Provide the [X, Y] coordinate of the cell's center where the given text is located.  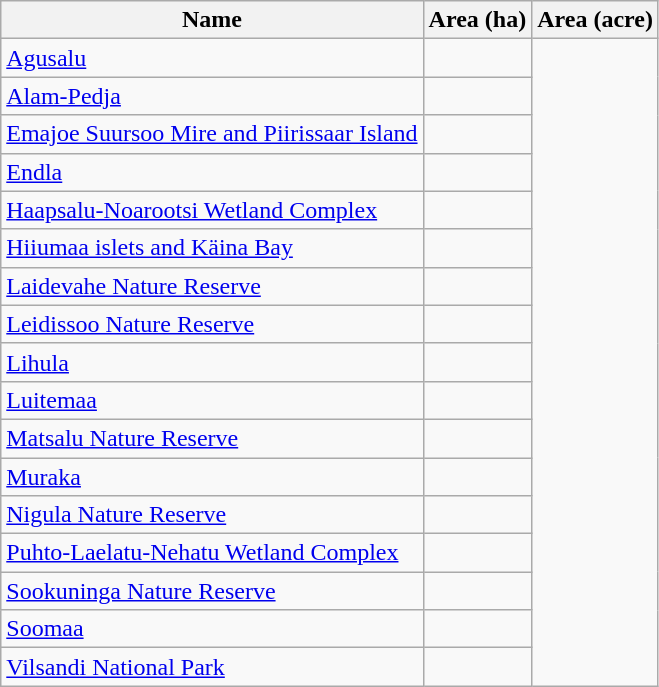
Lihula [212, 362]
Endla [212, 172]
Area (ha) [478, 20]
Sookuninga Nature Reserve [212, 591]
Emajoe Suursoo Mire and Piirissaar Island [212, 134]
Nigula Nature Reserve [212, 515]
Area (acre) [596, 20]
Muraka [212, 477]
Haapsalu-Noarootsi Wetland Complex [212, 210]
Matsalu Nature Reserve [212, 438]
Agusalu [212, 58]
Puhto-Laelatu-Nehatu Wetland Complex [212, 553]
Luitemaa [212, 400]
Vilsandi National Park [212, 667]
Soomaa [212, 629]
Laidevahe Nature Reserve [212, 286]
Name [212, 20]
Alam-Pedja [212, 96]
Hiiumaa islets and Käina Bay [212, 248]
Leidissoo Nature Reserve [212, 324]
